Search for the cell housing the specified text and yield its (x, y) center coordinate. 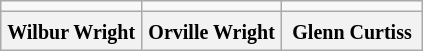
Wilbur Wright (71, 31)
Orville Wright (211, 31)
Glenn Curtiss (352, 31)
